Extract the (x, y) coordinate from the center of the cell holding the provided text.  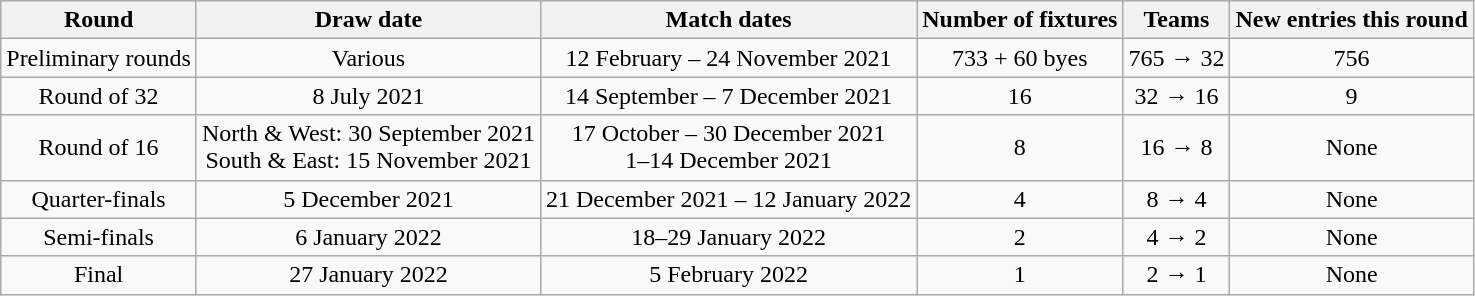
Final (99, 275)
12 February – 24 November 2021 (728, 58)
Draw date (368, 20)
5 December 2021 (368, 199)
Preliminary rounds (99, 58)
Quarter-finals (99, 199)
Match dates (728, 20)
8 July 2021 (368, 96)
14 September – 7 December 2021 (728, 96)
New entries this round (1352, 20)
Various (368, 58)
Number of fixtures (1020, 20)
2 → 1 (1176, 275)
1 (1020, 275)
27 January 2022 (368, 275)
North & West: 30 September 2021South & East: 15 November 2021 (368, 148)
17 October – 30 December 20211–14 December 2021 (728, 148)
9 (1352, 96)
765 → 32 (1176, 58)
Round (99, 20)
8 → 4 (1176, 199)
Teams (1176, 20)
4 (1020, 199)
5 February 2022 (728, 275)
733 + 60 byes (1020, 58)
6 January 2022 (368, 237)
2 (1020, 237)
21 December 2021 – 12 January 2022 (728, 199)
Round of 16 (99, 148)
32 → 16 (1176, 96)
8 (1020, 148)
756 (1352, 58)
16 (1020, 96)
18–29 January 2022 (728, 237)
Semi-finals (99, 237)
Round of 32 (99, 96)
16 → 8 (1176, 148)
4 → 2 (1176, 237)
